Extract the [X, Y] coordinate from the center of the cell holding the provided text.  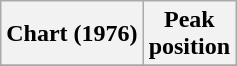
Peakposition [189, 34]
Chart (1976) [72, 34]
